Search for the cell housing the specified text and yield its [X, Y] center coordinate. 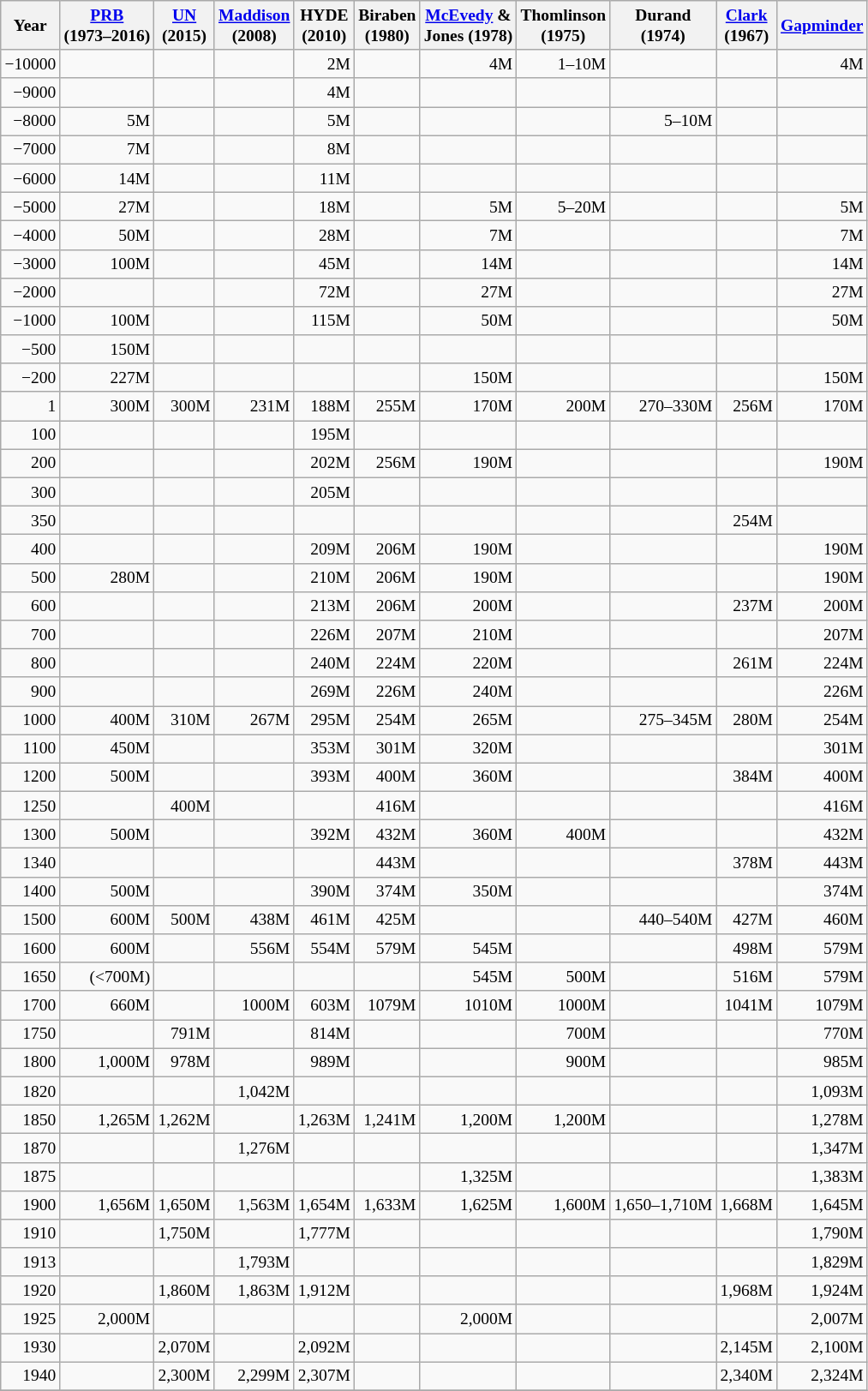
209M [324, 549]
−200 [31, 377]
1300 [31, 835]
Thomlinson(1975) [564, 26]
McEvedy &Jones (1978) [468, 26]
Clark(1967) [746, 26]
1,265M [107, 1119]
−10000 [31, 63]
1,750M [184, 1234]
2,307M [324, 1376]
269M [324, 691]
1,645M [822, 1205]
989M [324, 1063]
1–10M [564, 63]
237M [746, 605]
1,777M [324, 1234]
1,924M [822, 1291]
227M [107, 377]
1,654M [324, 1205]
384M [746, 776]
1000 [31, 720]
1650 [31, 977]
72M [324, 291]
1,968M [746, 1291]
Gapminder [822, 26]
1920 [31, 1291]
1900 [31, 1205]
440–540M [663, 919]
378M [746, 862]
425M [387, 919]
1,633M [387, 1205]
−7000 [31, 149]
100 [31, 435]
11M [324, 178]
900 [31, 691]
400 [31, 549]
18M [324, 206]
1340 [31, 862]
985M [822, 1063]
−1000 [31, 321]
1200 [31, 776]
195M [324, 435]
1,241M [387, 1119]
770M [822, 1034]
270–330M [663, 406]
516M [746, 977]
700M [564, 1034]
UN(2015) [184, 26]
Biraben(1980) [387, 26]
Durand(1974) [663, 26]
28M [324, 235]
Year [31, 26]
−5000 [31, 206]
438M [254, 919]
556M [254, 948]
1250 [31, 806]
1,863M [254, 1291]
800 [31, 663]
Maddison(2008) [254, 26]
220M [468, 663]
1,793M [254, 1262]
1600 [31, 948]
660M [107, 1004]
392M [324, 835]
1,278M [822, 1119]
2,299M [254, 1376]
1925 [31, 1318]
−500 [31, 350]
900M [564, 1063]
1,263M [324, 1119]
200 [31, 463]
390M [324, 891]
1500 [31, 919]
261M [746, 663]
1,563M [254, 1205]
188M [324, 406]
1041M [746, 1004]
1,790M [822, 1234]
5–20M [564, 206]
1,829M [822, 1262]
350 [31, 521]
1,650M [184, 1205]
1870 [31, 1148]
2,007M [822, 1318]
8M [324, 149]
2,100M [822, 1347]
1,325M [468, 1176]
2,145M [746, 1347]
600 [31, 605]
PRB(1973–2016) [107, 26]
554M [324, 948]
−3000 [31, 264]
393M [324, 776]
460M [822, 919]
115M [324, 321]
498M [746, 948]
1700 [31, 1004]
310M [184, 720]
1875 [31, 1176]
1750 [31, 1034]
603M [324, 1004]
−8000 [31, 122]
1,625M [468, 1205]
(<700M) [107, 977]
213M [324, 605]
1,347M [822, 1148]
461M [324, 919]
978M [184, 1063]
−4000 [31, 235]
−6000 [31, 178]
231M [254, 406]
2,300M [184, 1376]
267M [254, 720]
814M [324, 1034]
2,092M [324, 1347]
295M [324, 720]
265M [468, 720]
1,000M [107, 1063]
500 [31, 578]
5–10M [663, 122]
300 [31, 492]
1913 [31, 1262]
450M [107, 749]
1400 [31, 891]
1,262M [184, 1119]
1,600M [564, 1205]
1910 [31, 1234]
−2000 [31, 291]
427M [746, 919]
1,276M [254, 1148]
320M [468, 749]
1 [31, 406]
1,383M [822, 1176]
1,860M [184, 1291]
1100 [31, 749]
1,650–1,710M [663, 1205]
1820 [31, 1090]
1,093M [822, 1090]
2M [324, 63]
HYDE(2010) [324, 26]
791M [184, 1034]
700 [31, 634]
255M [387, 406]
1940 [31, 1376]
1010M [468, 1004]
2,324M [822, 1376]
353M [324, 749]
202M [324, 463]
1930 [31, 1347]
1,668M [746, 1205]
205M [324, 492]
2,070M [184, 1347]
−9000 [31, 93]
1,656M [107, 1205]
1800 [31, 1063]
1,912M [324, 1291]
1850 [31, 1119]
350M [468, 891]
2,340M [746, 1376]
45M [324, 264]
275–345M [663, 720]
1,042M [254, 1090]
